Return the [x, y] coordinate for the center point of the cell that contains the specified text.  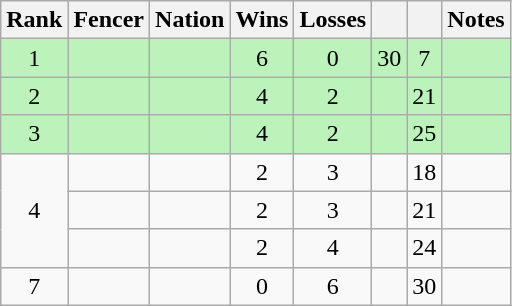
Notes [476, 20]
Wins [262, 20]
Nation [190, 20]
25 [424, 134]
Rank [34, 20]
18 [424, 172]
Losses [333, 20]
1 [34, 58]
Fencer [109, 20]
24 [424, 248]
